Scan for the cell matching the given text and deliver its (x, y) coordinate at center. 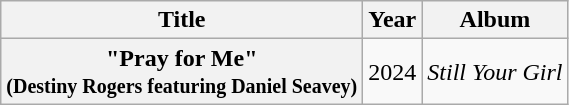
Year (392, 20)
Album (495, 20)
"Pray for Me"(Destiny Rogers featuring Daniel Seavey) (182, 72)
Title (182, 20)
Still Your Girl (495, 72)
2024 (392, 72)
